Determine the [x, y] coordinate at the center of the cell enclosing the given text.  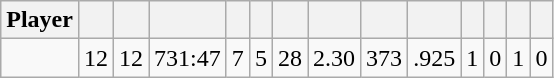
.925 [434, 58]
Player [40, 20]
731:47 [188, 58]
5 [260, 58]
28 [290, 58]
7 [238, 58]
2.30 [334, 58]
373 [384, 58]
